Capture the cell that displays the provided text and extract its [X, Y] central coordinate. 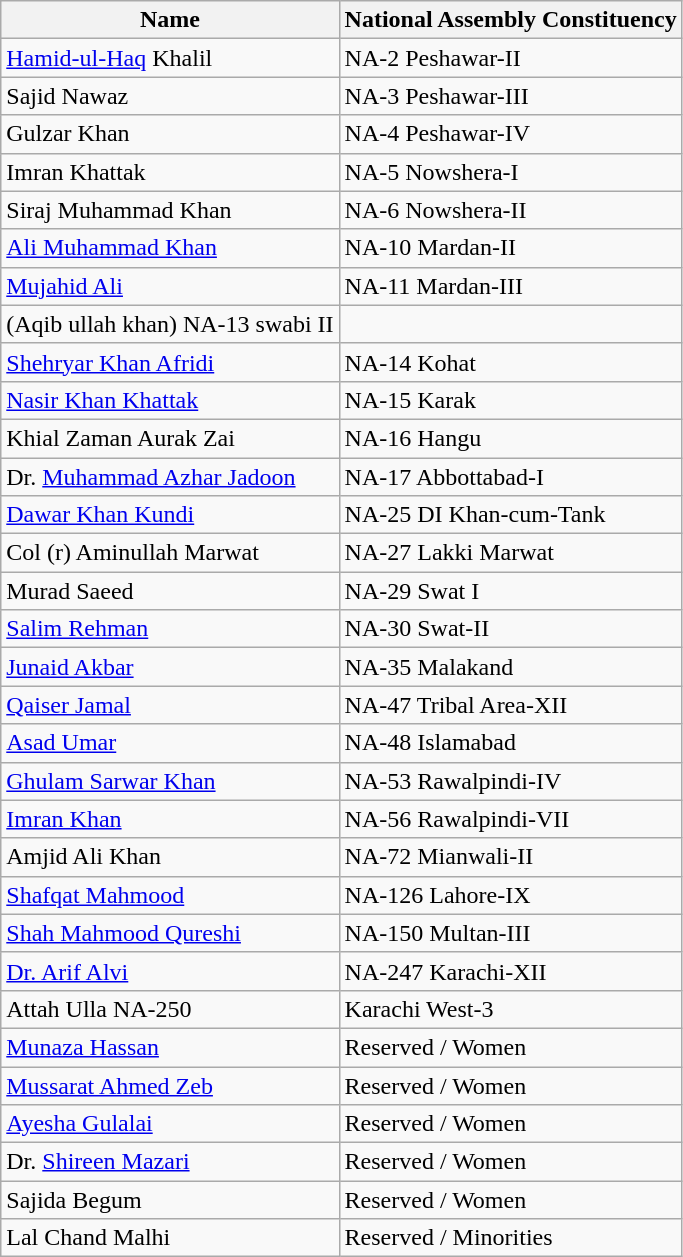
NA-47 Tribal Area-XII [510, 705]
Khial Zaman Aurak Zai [170, 438]
Junaid Akbar [170, 667]
NA-10 Mardan-II [510, 248]
NA-2 Peshawar-II [510, 58]
NA-29 Swat I [510, 591]
NA-3 Peshawar-III [510, 96]
Mujahid Ali [170, 286]
Shehryar Khan Afridi [170, 362]
NA-6 Nowshera-II [510, 210]
Reserved / Minorities [510, 1238]
NA-15 Karak [510, 400]
NA-48 Islamabad [510, 743]
NA-14 Kohat [510, 362]
NA-27 Lakki Marwat [510, 553]
Gulzar Khan [170, 134]
National Assembly Constituency [510, 20]
Ghulam Sarwar Khan [170, 781]
Imran Khan [170, 819]
Shah Mahmood Qureshi [170, 933]
NA-126 Lahore-IX [510, 895]
NA-16 Hangu [510, 438]
Dr. Muhammad Azhar Jadoon [170, 477]
Murad Saeed [170, 591]
NA-25 DI Khan-cum-Tank [510, 515]
Mussarat Ahmed Zeb [170, 1085]
Shafqat Mahmood [170, 895]
NA-72 Mianwali-II [510, 857]
Sajid Nawaz [170, 96]
Munaza Hassan [170, 1047]
Dr. Shireen Mazari [170, 1162]
Imran Khattak [170, 172]
Dr. Arif Alvi [170, 971]
Ayesha Gulalai [170, 1124]
Nasir Khan Khattak [170, 400]
NA-11 Mardan-III [510, 286]
NA-5 Nowshera-I [510, 172]
Name [170, 20]
Sajida Begum [170, 1200]
Salim Rehman [170, 629]
Col (r) Aminullah Marwat [170, 553]
NA-53 Rawalpindi-IV [510, 781]
NA-17 Abbottabad-I [510, 477]
Lal Chand Malhi [170, 1238]
Qaiser Jamal [170, 705]
Karachi West-3 [510, 1009]
NA-247 Karachi-XII [510, 971]
Siraj Muhammad Khan [170, 210]
Hamid-ul-Haq Khalil [170, 58]
NA-150 Multan-III [510, 933]
Dawar Khan Kundi [170, 515]
NA-56 Rawalpindi-VII [510, 819]
Asad Umar [170, 743]
NA-30 Swat-II [510, 629]
NA-35 Malakand [510, 667]
Attah Ulla NA-250 [170, 1009]
Amjid Ali Khan [170, 857]
(Aqib ullah khan) NA-13 swabi II [170, 324]
Ali Muhammad Khan [170, 248]
NA-4 Peshawar-IV [510, 134]
